Pinpoint the cell where the given text exists, returning its [X, Y] midpoint coordinate. 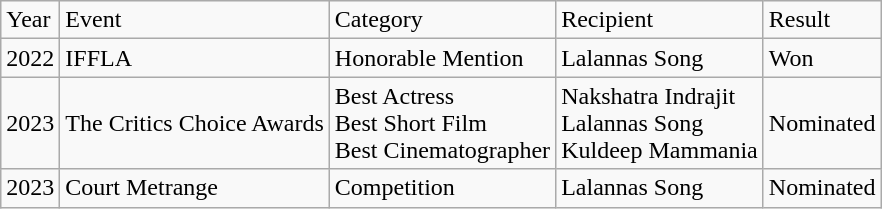
Best ActressBest Short FilmBest Cinematographer [442, 123]
Year [30, 20]
Competition [442, 188]
Nakshatra IndrajitLalannas SongKuldeep Mammania [660, 123]
Court Metrange [194, 188]
Category [442, 20]
2022 [30, 58]
Won [822, 58]
The Critics Choice Awards [194, 123]
Honorable Mention [442, 58]
Recipient [660, 20]
Event [194, 20]
IFFLA [194, 58]
Result [822, 20]
